For the text-containing cell, return its midpoint in [X, Y] coordinate format. 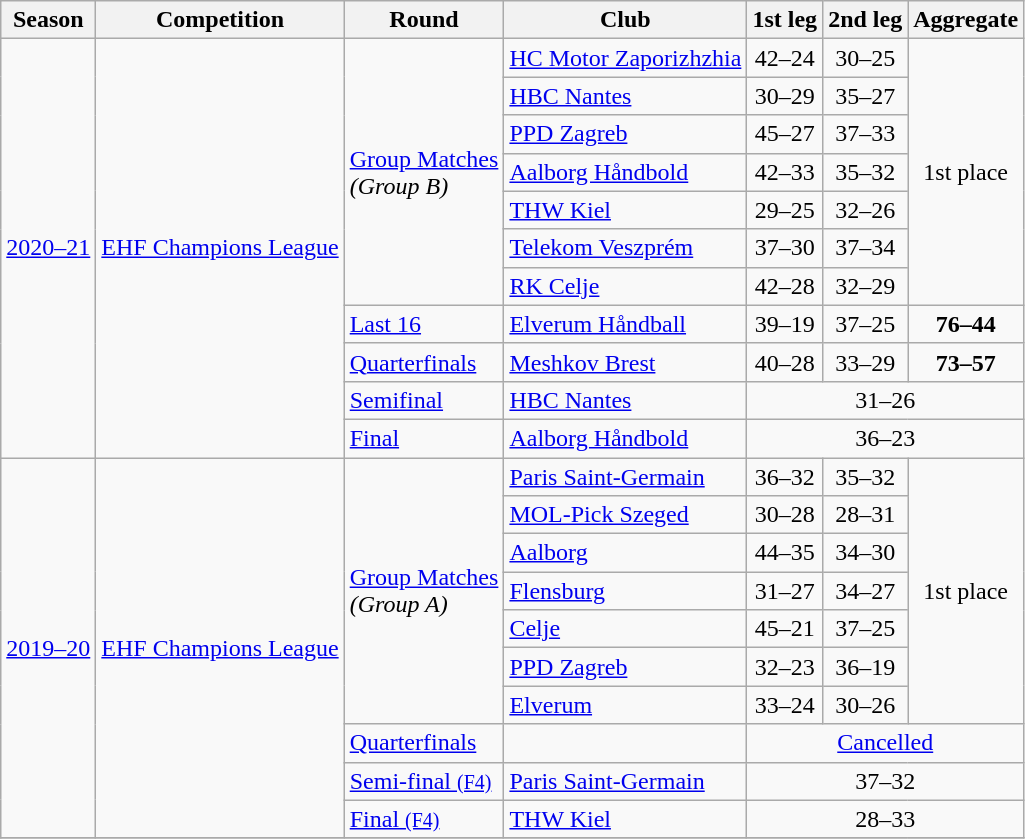
Elverum Håndball [626, 324]
28–33 [886, 819]
30–28 [785, 515]
37–32 [886, 781]
42–33 [785, 172]
28–31 [866, 515]
Final [424, 438]
Celje [626, 629]
Group Matches (Group A) [424, 591]
Meshkov Brest [626, 362]
33–29 [866, 362]
35–27 [866, 96]
39–19 [785, 324]
45–27 [785, 134]
31–26 [886, 400]
1st leg [785, 20]
Season [48, 20]
32–26 [866, 210]
2019–20 [48, 648]
29–25 [785, 210]
RK Celje [626, 286]
2020–21 [48, 248]
Group Matches (Group B) [424, 172]
Telekom Veszprém [626, 248]
36–32 [785, 477]
34–27 [866, 591]
36–23 [886, 438]
31–27 [785, 591]
2nd leg [866, 20]
MOL-Pick Szeged [626, 515]
Last 16 [424, 324]
Semifinal [424, 400]
42–28 [785, 286]
Round [424, 20]
45–21 [785, 629]
42–24 [785, 58]
73–57 [966, 362]
44–35 [785, 553]
40–28 [785, 362]
Aggregate [966, 20]
37–33 [866, 134]
30–29 [785, 96]
Elverum [626, 705]
HC Motor Zaporizhzhia [626, 58]
34–30 [866, 553]
Semi-final (F4) [424, 781]
32–23 [785, 667]
33–24 [785, 705]
Final (F4) [424, 819]
30–26 [866, 705]
36–19 [866, 667]
Cancelled [886, 743]
76–44 [966, 324]
32–29 [866, 286]
Flensburg [626, 591]
Competition [220, 20]
37–30 [785, 248]
30–25 [866, 58]
37–34 [866, 248]
Club [626, 20]
Aalborg [626, 553]
